For the text-containing cell, return its midpoint in [x, y] coordinate format. 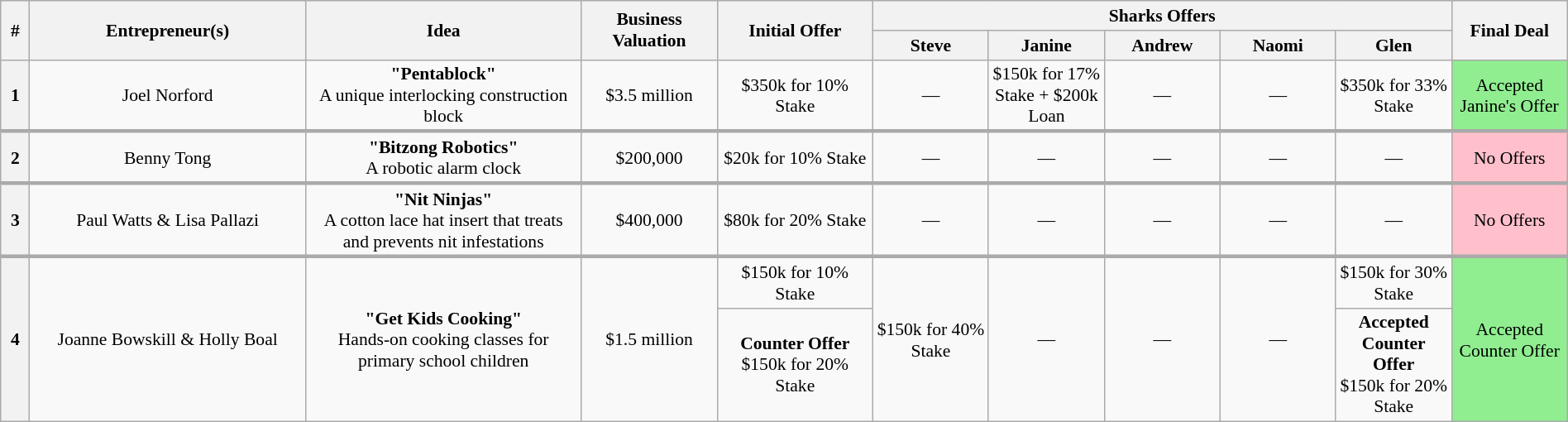
"Get Kids Cooking" Hands-on cooking classes for primary school children [443, 339]
Final Deal [1509, 30]
3 [15, 220]
"Pentablock" A unique interlocking construction block [443, 96]
Initial Offer [795, 30]
"Bitzong Robotics" A robotic alarm clock [443, 157]
$200,000 [649, 157]
Glen [1394, 46]
Sharks Offers [1162, 16]
$20k for 10% Stake [795, 157]
$350k for 33% Stake [1394, 96]
Accepted Janine's Offer [1509, 96]
$150k for 40% Stake [930, 339]
Naomi [1278, 46]
Accepted Counter Offer [1509, 339]
Accepted Counter Offer $150k for 20% Stake [1394, 365]
Benny Tong [168, 157]
Entrepreneur(s) [168, 30]
$3.5 million [649, 96]
2 [15, 157]
Joanne Bowskill & Holly Boal [168, 339]
$400,000 [649, 220]
1 [15, 96]
Andrew [1162, 46]
"Nit Ninjas" A cotton lace hat insert that treats and prevents nit infestations [443, 220]
Steve [930, 46]
$150k for 10% Stake [795, 283]
Paul Watts & Lisa Pallazi [168, 220]
Counter Offer $150k for 20% Stake [795, 365]
Janine [1046, 46]
$150k for 17% Stake + $200k Loan [1046, 96]
$1.5 million [649, 339]
Business Valuation [649, 30]
$150k for 30% Stake [1394, 283]
$80k for 20% Stake [795, 220]
Joel Norford [168, 96]
Idea [443, 30]
$350k for 10% Stake [795, 96]
4 [15, 339]
# [15, 30]
